Pinpoint the cell where the given text exists, returning its (x, y) midpoint coordinate. 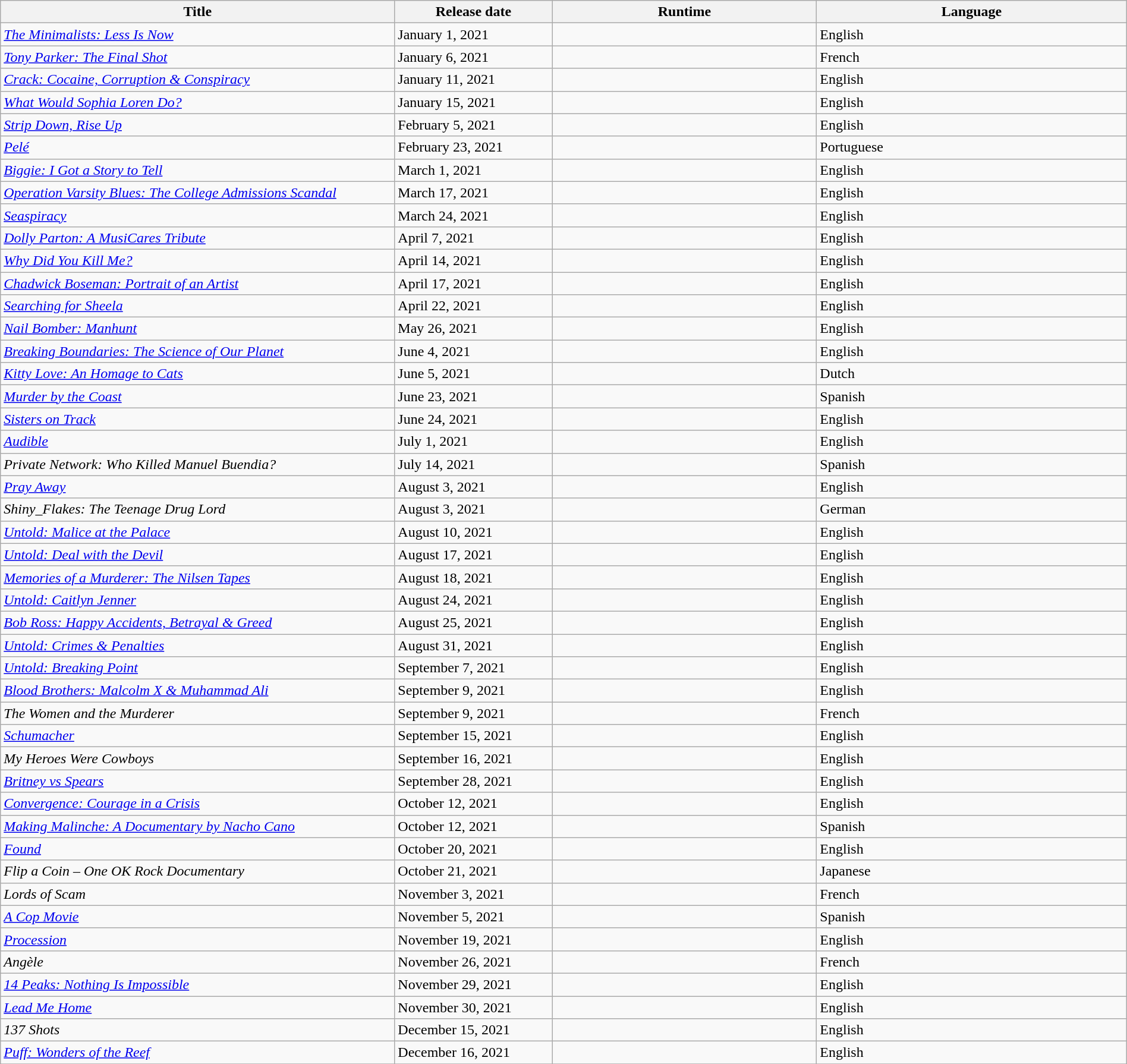
August 10, 2021 (473, 532)
August 31, 2021 (473, 645)
March 17, 2021 (473, 193)
Untold: Deal with the Devil (197, 555)
June 4, 2021 (473, 351)
Procession (197, 939)
Dutch (971, 374)
July 14, 2021 (473, 464)
Puff: Wonders of the Reef (197, 1053)
Untold: Crimes & Penalties (197, 645)
Biggie: I Got a Story to Tell (197, 170)
Making Malinche: A Documentary by Nacho Cano (197, 826)
August 24, 2021 (473, 600)
June 24, 2021 (473, 419)
Murder by the Coast (197, 396)
February 23, 2021 (473, 147)
March 24, 2021 (473, 215)
Tony Parker: The Final Shot (197, 57)
Private Network: Who Killed Manuel Buendia? (197, 464)
September 7, 2021 (473, 668)
September 15, 2021 (473, 736)
Why Did You Kill Me? (197, 260)
Japanese (971, 871)
December 15, 2021 (473, 1030)
Flip a Coin – One OK Rock Documentary (197, 871)
August 17, 2021 (473, 555)
A Cop Movie (197, 917)
November 30, 2021 (473, 1008)
January 11, 2021 (473, 80)
Found (197, 849)
September 28, 2021 (473, 781)
14 Peaks: Nothing Is Impossible (197, 984)
Convergence: Courage in a Crisis (197, 804)
Dolly Parton: A MusiCares Tribute (197, 238)
Angèle (197, 962)
October 20, 2021 (473, 849)
Schumacher (197, 736)
German (971, 509)
Shiny_Flakes: The Teenage Drug Lord (197, 509)
July 1, 2021 (473, 442)
Untold: Malice at the Palace (197, 532)
November 3, 2021 (473, 894)
Lead Me Home (197, 1008)
June 23, 2021 (473, 396)
November 5, 2021 (473, 917)
April 7, 2021 (473, 238)
August 18, 2021 (473, 577)
November 19, 2021 (473, 939)
Nail Bomber: Manhunt (197, 329)
137 Shots (197, 1030)
January 6, 2021 (473, 57)
Pray Away (197, 487)
November 29, 2021 (473, 984)
Crack: Cocaine, Corruption & Conspiracy (197, 80)
December 16, 2021 (473, 1053)
My Heroes Were Cowboys (197, 758)
Runtime (685, 12)
What Would Sophia Loren Do? (197, 102)
June 5, 2021 (473, 374)
The Women and the Murderer (197, 713)
Breaking Boundaries: The Science of Our Planet (197, 351)
May 26, 2021 (473, 329)
January 1, 2021 (473, 34)
January 15, 2021 (473, 102)
Release date (473, 12)
Untold: Caitlyn Jenner (197, 600)
Audible (197, 442)
March 1, 2021 (473, 170)
Language (971, 12)
Operation Varsity Blues: The College Admissions Scandal (197, 193)
Title (197, 12)
Memories of a Murderer: The Nilsen Tapes (197, 577)
Seaspiracy (197, 215)
Untold: Breaking Point (197, 668)
Pelé (197, 147)
February 5, 2021 (473, 125)
Strip Down, Rise Up (197, 125)
Lords of Scam (197, 894)
Blood Brothers: Malcolm X & Muhammad Ali (197, 691)
Chadwick Boseman: Portrait of an Artist (197, 284)
Portuguese (971, 147)
The Minimalists: Less Is Now (197, 34)
October 21, 2021 (473, 871)
November 26, 2021 (473, 962)
Kitty Love: An Homage to Cats (197, 374)
September 16, 2021 (473, 758)
April 17, 2021 (473, 284)
Searching for Sheela (197, 306)
Britney vs Spears (197, 781)
April 14, 2021 (473, 260)
April 22, 2021 (473, 306)
August 25, 2021 (473, 622)
Sisters on Track (197, 419)
Bob Ross: Happy Accidents, Betrayal & Greed (197, 622)
